Locate the cell with the specified text and output its [x, y] center coordinate. 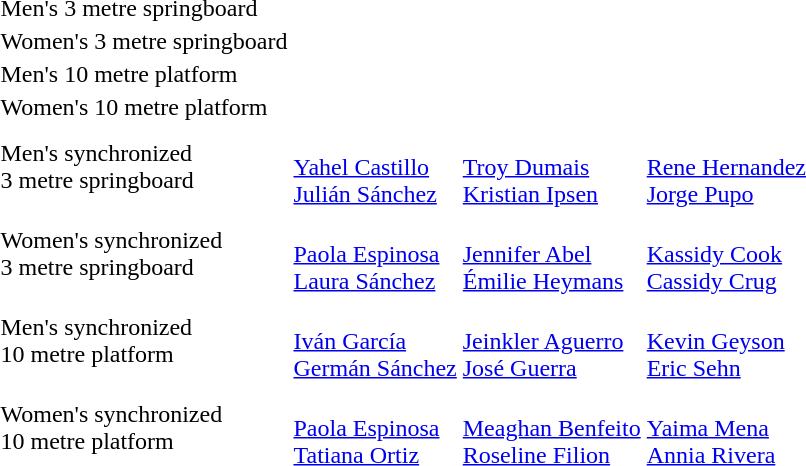
Troy DumaisKristian Ipsen [552, 167]
Paola EspinosaLaura Sánchez [375, 254]
Yahel CastilloJulián Sánchez [375, 167]
Iván GarcíaGermán Sánchez [375, 341]
Jennifer AbelÉmilie Heymans [552, 254]
Jeinkler AguerroJosé Guerra [552, 341]
